Return [X, Y] of the center of cell containing provided text 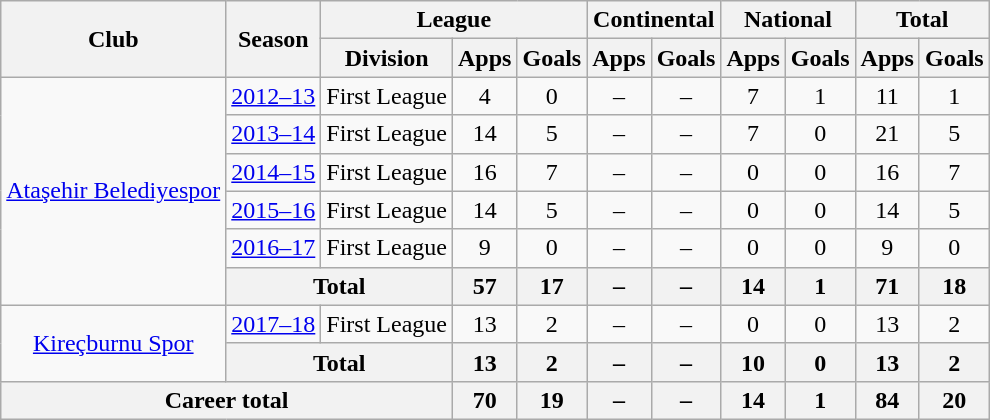
18 [954, 286]
Continental [654, 20]
National [788, 20]
Season [274, 39]
2016–17 [274, 248]
84 [887, 400]
2012–13 [274, 96]
2015–16 [274, 210]
2013–14 [274, 134]
11 [887, 96]
10 [753, 362]
70 [485, 400]
19 [552, 400]
2014–15 [274, 172]
20 [954, 400]
Club [114, 39]
Ataşehir Belediyespor [114, 191]
71 [887, 286]
57 [485, 286]
Division [387, 58]
2017–18 [274, 324]
4 [485, 96]
League [454, 20]
17 [552, 286]
Kireçburnu Spor [114, 343]
21 [887, 134]
Career total [227, 400]
